From the cell containing the given text, extract its center point as (x, y) coordinate. 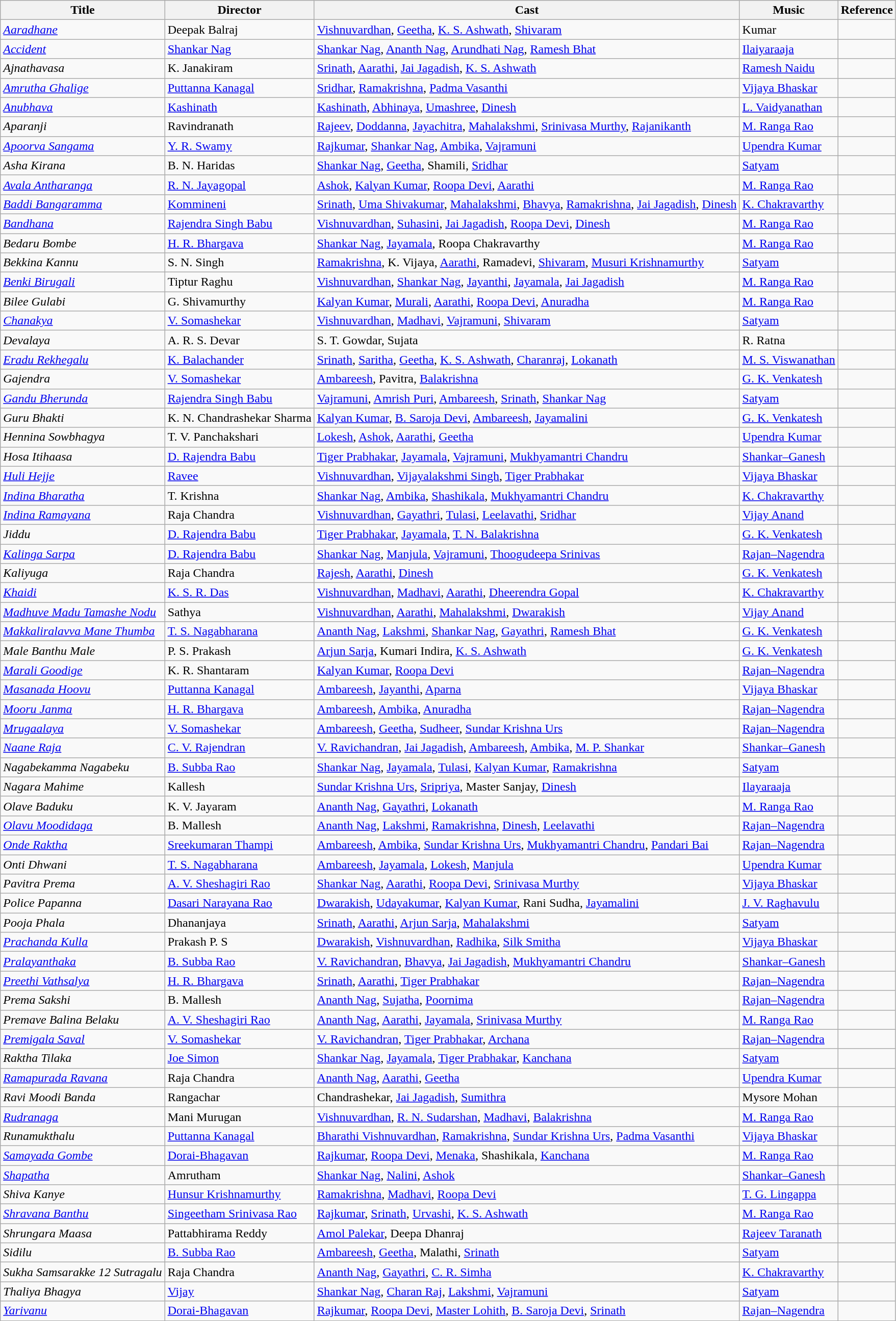
Dwarakish, Vishnuvardhan, Radhika, Silk Smitha (527, 942)
Vishnuvardhan, Madhavi, Vajramuni, Shivaram (527, 321)
Shapatha (83, 1175)
Shiva Kanye (83, 1195)
Anubhava (83, 107)
S. T. Gowdar, Sujata (527, 340)
R. N. Jayagopal (240, 185)
Ramapurada Ravana (83, 1078)
Shankar Nag, Ananth Nag, Arundhati Nag, Ramesh Bhat (527, 49)
Gandu Bherunda (83, 398)
Ananth Nag, Aarathi, Geetha (527, 1078)
Ravee (240, 476)
Olavu Moodidaga (83, 825)
Bedaru Bombe (83, 243)
Shankar Nag, Nalini, Ashok (527, 1175)
Reference (867, 10)
Director (240, 10)
Kommineni (240, 204)
T. V. Panchakshari (240, 437)
Joe Simon (240, 1058)
Ananth Nag, Gayathri, C. R. Simha (527, 1272)
Shankar Nag, Jayamala, Roopa Chakravarthy (527, 243)
Jiddu (83, 534)
Shankar Nag, Jayamala, Tiger Prabhakar, Kanchana (527, 1058)
Singeetham Srinivasa Rao (240, 1214)
Vishnuvardhan, Shankar Nag, Jayanthi, Jayamala, Jai Jagadish (527, 282)
Onde Raktha (83, 845)
Bharathi Vishnuvardhan, Ramakrishna, Sundar Krishna Urs, Padma Vasanthi (527, 1136)
K. Balachander (240, 360)
Prakash P. S (240, 942)
Rajkumar, Roopa Devi, Master Lohith, B. Saroja Devi, Srinath (527, 1311)
Premigala Saval (83, 1039)
Ravi Moodi Banda (83, 1097)
Kalyan Kumar, Murali, Aarathi, Roopa Devi, Anuradha (527, 301)
Lokesh, Ashok, Aarathi, Geetha (527, 437)
Runamukthalu (83, 1136)
Shankar Nag, Aarathi, Roopa Devi, Srinivasa Murthy (527, 884)
Shankar Nag, Jayamala, Tulasi, Kalyan Kumar, Ramakrishna (527, 767)
Vishnuvardhan, Gayathri, Tulasi, Leelavathi, Sridhar (527, 515)
Devalaya (83, 340)
Sidilu (83, 1253)
K. S. R. Das (240, 593)
Sukha Samsarakke 12 Sutragalu (83, 1272)
Rajesh, Aarathi, Dinesh (527, 573)
Rajkumar, Srinath, Urvashi, K. S. Ashwath (527, 1214)
Bandhana (83, 223)
Eradu Rekhegalu (83, 360)
Marali Goodige (83, 670)
Srinath, Saritha, Geetha, K. S. Ashwath, Charanraj, Lokanath (527, 360)
Huli Hejje (83, 476)
Benki Birugali (83, 282)
Gajendra (83, 379)
Vishnuvardhan, Aarathi, Mahalakshmi, Dwarakish (527, 612)
Ramakrishna, K. Vijaya, Aarathi, Ramadevi, Shivaram, Musuri Krishnamurthy (527, 263)
Rajeev Taranath (788, 1233)
Music (788, 10)
S. N. Singh (240, 263)
Chanakya (83, 321)
Tiptur Raghu (240, 282)
Police Papanna (83, 903)
Pooja Phala (83, 923)
Mrugaalaya (83, 728)
Shankar Nag, Geetha, Shamili, Sridhar (527, 165)
K. Janakiram (240, 68)
Naane Raja (83, 748)
Preethi Vathsalya (83, 981)
Kashinath (240, 107)
Rajkumar, Shankar Nag, Ambika, Vajramuni (527, 146)
Ambareesh, Geetha, Malathi, Srinath (527, 1253)
Amrutham (240, 1175)
Cast (527, 10)
Aparanji (83, 126)
Bilee Gulabi (83, 301)
Chandrashekar, Jai Jagadish, Sumithra (527, 1097)
Avala Antharanga (83, 185)
Arjun Sarja, Kumari Indira, K. S. Ashwath (527, 651)
M. S. Viswanathan (788, 360)
K. R. Shantaram (240, 670)
Nagabekamma Nagabeku (83, 767)
Sreekumaran Thampi (240, 845)
Vijay (240, 1291)
Makkaliralavva Mane Thumba (83, 631)
Srinath, Uma Shivakumar, Mahalakshmi, Bhavya, Ramakrishna, Jai Jagadish, Dinesh (527, 204)
Kalyan Kumar, B. Saroja Devi, Ambareesh, Jayamalini (527, 418)
Madhuve Madu Tamashe Nodu (83, 612)
Guru Bhakti (83, 418)
A. R. S. Devar (240, 340)
Kallesh (240, 786)
Y. R. Swamy (240, 146)
Srinath, Aarathi, Tiger Prabhakar (527, 981)
Yarivanu (83, 1311)
Tiger Prabhakar, Jayamala, T. N. Balakrishna (527, 534)
Ajnathavasa (83, 68)
Ravindranath (240, 126)
Amrutha Ghalige (83, 88)
Dhananjaya (240, 923)
Kalyan Kumar, Roopa Devi (527, 670)
Amol Palekar, Deepa Dhanraj (527, 1233)
Shravana Banthu (83, 1214)
Vajramuni, Amrish Puri, Ambareesh, Srinath, Shankar Nag (527, 398)
Mani Murugan (240, 1116)
K. N. Chandrashekar Sharma (240, 418)
Masanada Hoovu (83, 690)
P. S. Prakash (240, 651)
Indina Ramayana (83, 515)
Mooru Janma (83, 709)
Rangachar (240, 1097)
V. Ravichandran, Jai Jagadish, Ambareesh, Ambika, M. P. Shankar (527, 748)
Ambareesh, Jayamala, Lokesh, Manjula (527, 865)
Ananth Nag, Lakshmi, Ramakrishna, Dinesh, Leelavathi (527, 825)
Shankar Nag, Charan Raj, Lakshmi, Vajramuni (527, 1291)
Shankar Nag, Manjula, Vajramuni, Thoogudeepa Srinivas (527, 553)
Sridhar, Ramakrishna, Padma Vasanthi (527, 88)
Khaidi (83, 593)
Vishnuvardhan, Vijayalakshmi Singh, Tiger Prabhakar (527, 476)
Onti Dhwani (83, 865)
Kaliyuga (83, 573)
Raktha Tilaka (83, 1058)
Ambareesh, Jayanthi, Aparna (527, 690)
Rajkumar, Roopa Devi, Menaka, Shashikala, Kanchana (527, 1155)
Rajeev, Doddanna, Jayachitra, Mahalakshmi, Srinivasa Murthy, Rajanikanth (527, 126)
Ambareesh, Pavitra, Balakrishna (527, 379)
V. Ravichandran, Bhavya, Jai Jagadish, Mukhyamantri Chandru (527, 961)
Ananth Nag, Lakshmi, Shankar Nag, Gayathri, Ramesh Bhat (527, 631)
Thaliya Bhagya (83, 1291)
Vishnuvardhan, Geetha, K. S. Ashwath, Shivaram (527, 30)
J. V. Raghavulu (788, 903)
Prachanda Kulla (83, 942)
Srinath, Aarathi, Jai Jagadish, K. S. Ashwath (527, 68)
Ashok, Kalyan Kumar, Roopa Devi, Aarathi (527, 185)
Ambareesh, Geetha, Sudheer, Sundar Krishna Urs (527, 728)
Shankar Nag, Ambika, Shashikala, Mukhyamantri Chandru (527, 495)
Rudranaga (83, 1116)
Ananth Nag, Gayathri, Lokanath (527, 806)
Sundar Krishna Urs, Sripriya, Master Sanjay, Dinesh (527, 786)
B. N. Haridas (240, 165)
Kashinath, Abhinaya, Umashree, Dinesh (527, 107)
V. Ravichandran, Tiger Prabhakar, Archana (527, 1039)
T. G. Lingappa (788, 1195)
Kalinga Sarpa (83, 553)
Ramesh Naidu (788, 68)
Title (83, 10)
Accident (83, 49)
Ilayaraaja (788, 786)
Dwarakish, Udayakumar, Kalyan Kumar, Rani Sudha, Jayamalini (527, 903)
Pavitra Prema (83, 884)
Dasari Narayana Rao (240, 903)
Indina Bharatha (83, 495)
Kumar (788, 30)
Shankar Nag (240, 49)
Ramakrishna, Madhavi, Roopa Devi (527, 1195)
Olave Baduku (83, 806)
Ananth Nag, Sujatha, Poornima (527, 1000)
Baddi Bangaramma (83, 204)
Hosa Itihaasa (83, 456)
Mysore Mohan (788, 1097)
Bekkina Kannu (83, 263)
Hennina Sowbhagya (83, 437)
Hunsur Krishnamurthy (240, 1195)
Apoorva Sangama (83, 146)
Aaradhane (83, 30)
Pralayanthaka (83, 961)
Ilaiyaraaja (788, 49)
L. Vaidyanathan (788, 107)
Sathya (240, 612)
Shrungara Maasa (83, 1233)
Ambareesh, Ambika, Sundar Krishna Urs, Mukhyamantri Chandru, Pandari Bai (527, 845)
Ananth Nag, Aarathi, Jayamala, Srinivasa Murthy (527, 1020)
Asha Kirana (83, 165)
K. V. Jayaram (240, 806)
Vishnuvardhan, Suhasini, Jai Jagadish, Roopa Devi, Dinesh (527, 223)
Srinath, Aarathi, Arjun Sarja, Mahalakshmi (527, 923)
Prema Sakshi (83, 1000)
Tiger Prabhakar, Jayamala, Vajramuni, Mukhyamantri Chandru (527, 456)
G. Shivamurthy (240, 301)
Samayada Gombe (83, 1155)
Vishnuvardhan, R. N. Sudarshan, Madhavi, Balakrishna (527, 1116)
T. Krishna (240, 495)
Deepak Balraj (240, 30)
Nagara Mahime (83, 786)
Pattabhirama Reddy (240, 1233)
Male Banthu Male (83, 651)
Premave Balina Belaku (83, 1020)
Vishnuvardhan, Madhavi, Aarathi, Dheerendra Gopal (527, 593)
R. Ratna (788, 340)
Ambareesh, Ambika, Anuradha (527, 709)
C. V. Rajendran (240, 748)
